Search for the cell housing the specified text and yield its (x, y) center coordinate. 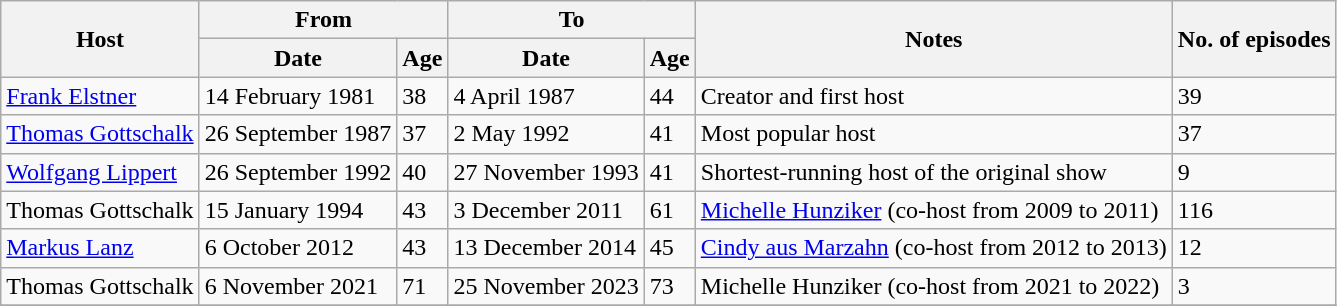
61 (670, 210)
3 (1254, 286)
26 September 1987 (298, 134)
27 November 1993 (546, 172)
Creator and first host (934, 96)
38 (422, 96)
From (324, 20)
13 December 2014 (546, 248)
Host (100, 39)
Frank Elstner (100, 96)
44 (670, 96)
Markus Lanz (100, 248)
14 February 1981 (298, 96)
73 (670, 286)
40 (422, 172)
12 (1254, 248)
No. of episodes (1254, 39)
39 (1254, 96)
Michelle Hunziker (co-host from 2021 to 2022) (934, 286)
Most popular host (934, 134)
To (572, 20)
4 April 1987 (546, 96)
45 (670, 248)
15 January 1994 (298, 210)
Michelle Hunziker (co-host from 2009 to 2011) (934, 210)
2 May 1992 (546, 134)
116 (1254, 210)
Notes (934, 39)
26 September 1992 (298, 172)
6 October 2012 (298, 248)
6 November 2021 (298, 286)
3 December 2011 (546, 210)
9 (1254, 172)
Shortest-running host of the original show (934, 172)
25 November 2023 (546, 286)
Cindy aus Marzahn (co-host from 2012 to 2013) (934, 248)
71 (422, 286)
Wolfgang Lippert (100, 172)
